Capture the cell that displays the provided text and extract its (X, Y) central coordinate. 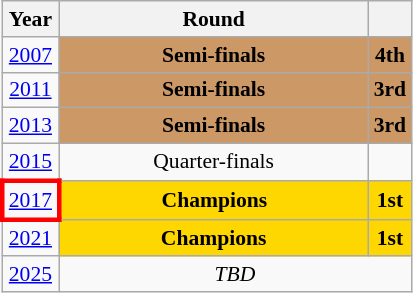
TBD (236, 275)
2021 (30, 238)
Year (30, 19)
Quarter-finals (214, 162)
2007 (30, 55)
2025 (30, 275)
4th (390, 55)
2017 (30, 200)
2013 (30, 126)
Round (214, 19)
2011 (30, 90)
2015 (30, 162)
